From the cell containing the given text, extract its center point as [X, Y] coordinate. 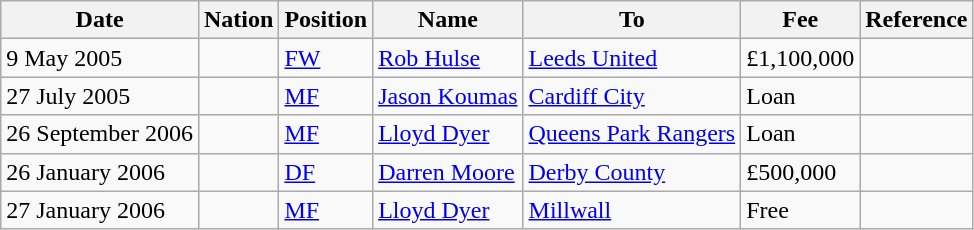
Cardiff City [632, 96]
FW [326, 58]
Free [800, 210]
Darren Moore [448, 172]
26 January 2006 [100, 172]
£500,000 [800, 172]
Rob Hulse [448, 58]
To [632, 20]
Name [448, 20]
DF [326, 172]
Position [326, 20]
Derby County [632, 172]
27 January 2006 [100, 210]
Reference [916, 20]
Leeds United [632, 58]
Millwall [632, 210]
Date [100, 20]
9 May 2005 [100, 58]
Queens Park Rangers [632, 134]
£1,100,000 [800, 58]
Fee [800, 20]
27 July 2005 [100, 96]
Jason Koumas [448, 96]
26 September 2006 [100, 134]
Nation [238, 20]
